Provide the [x, y] coordinate of the cell's center where the given text is located.  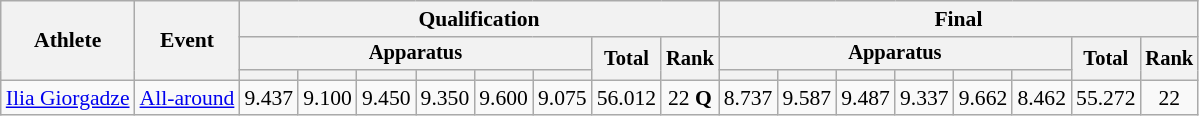
9.350 [446, 98]
8.462 [1042, 98]
9.337 [924, 98]
9.100 [328, 98]
55.272 [1106, 98]
Final [958, 19]
9.075 [562, 98]
8.737 [748, 98]
56.012 [626, 98]
9.662 [984, 98]
Event [188, 40]
9.450 [386, 98]
All-around [188, 98]
9.437 [268, 98]
22 [1170, 98]
9.487 [866, 98]
Qualification [478, 19]
22 Q [690, 98]
9.600 [504, 98]
Ilia Giorgadze [68, 98]
9.587 [806, 98]
Athlete [68, 40]
